Capture the cell that displays the provided text and extract its (X, Y) central coordinate. 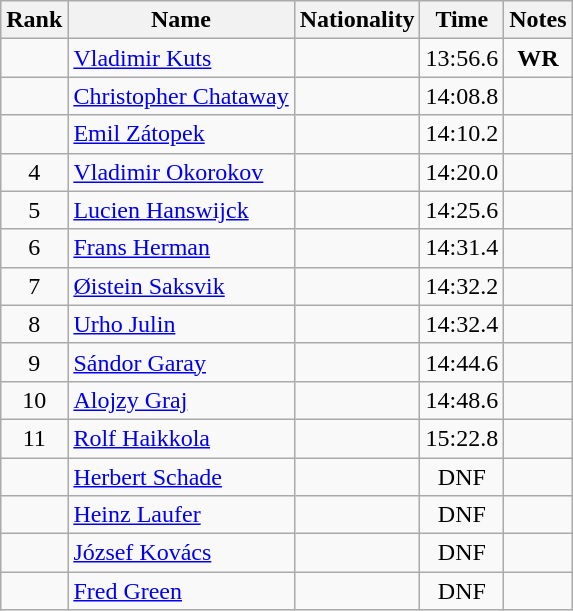
9 (34, 362)
14:31.4 (462, 248)
14:44.6 (462, 362)
5 (34, 210)
8 (34, 324)
7 (34, 286)
Øistein Saksvik (181, 286)
József Kovács (181, 553)
Lucien Hanswijck (181, 210)
Sándor Garay (181, 362)
4 (34, 172)
14:25.6 (462, 210)
13:56.6 (462, 58)
Name (181, 20)
Nationality (357, 20)
10 (34, 400)
14:48.6 (462, 400)
14:20.0 (462, 172)
6 (34, 248)
15:22.8 (462, 438)
14:32.2 (462, 286)
Fred Green (181, 591)
Rank (34, 20)
Time (462, 20)
Emil Zátopek (181, 134)
14:08.8 (462, 96)
Frans Herman (181, 248)
Vladimir Kuts (181, 58)
14:10.2 (462, 134)
11 (34, 438)
Urho Julin (181, 324)
Rolf Haikkola (181, 438)
Heinz Laufer (181, 515)
Herbert Schade (181, 477)
Alojzy Graj (181, 400)
14:32.4 (462, 324)
Notes (538, 20)
Christopher Chataway (181, 96)
Vladimir Okorokov (181, 172)
WR (538, 58)
